Capture the cell that displays the provided text and extract its [x, y] central coordinate. 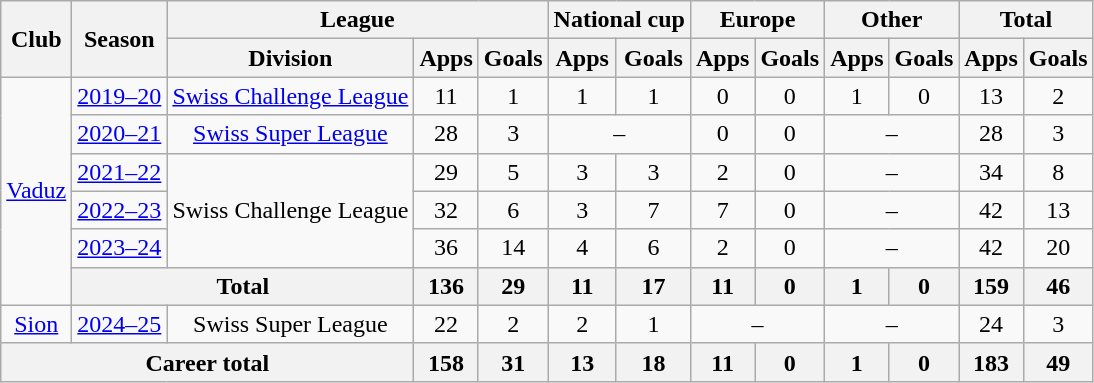
5 [513, 172]
Season [120, 39]
4 [582, 248]
2019–20 [120, 96]
2023–24 [120, 248]
49 [1058, 362]
18 [653, 362]
46 [1058, 286]
Europe [757, 20]
36 [446, 248]
2022–23 [120, 210]
14 [513, 248]
183 [991, 362]
League [358, 20]
17 [653, 286]
Other [892, 20]
32 [446, 210]
31 [513, 362]
136 [446, 286]
24 [991, 324]
Club [36, 39]
158 [446, 362]
20 [1058, 248]
Sion [36, 324]
22 [446, 324]
Division [290, 58]
Vaduz [36, 191]
8 [1058, 172]
2021–22 [120, 172]
34 [991, 172]
2024–25 [120, 324]
2020–21 [120, 134]
National cup [619, 20]
Career total [208, 362]
159 [991, 286]
